Scan for the cell matching the given text and deliver its [x, y] coordinate at center. 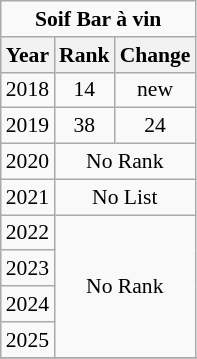
2020 [28, 162]
14 [84, 90]
2019 [28, 126]
Rank [84, 55]
24 [156, 126]
Year [28, 55]
2022 [28, 233]
new [156, 90]
2025 [28, 340]
38 [84, 126]
2018 [28, 90]
2023 [28, 269]
2021 [28, 197]
No List [124, 197]
2024 [28, 304]
Soif Bar à vin [98, 19]
Change [156, 55]
